Output the (x, y) coordinate of the center of the cell containing the given text.  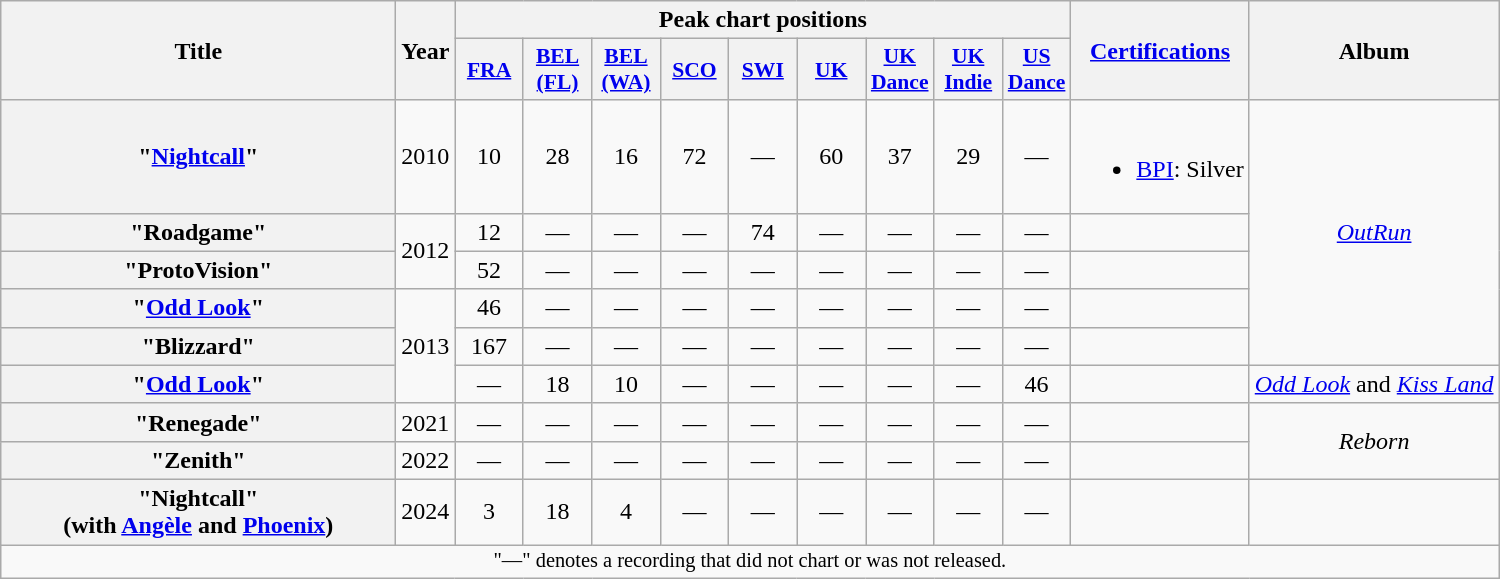
2022 (426, 460)
OutRun (1374, 232)
28 (557, 156)
UKDance (900, 70)
2024 (426, 512)
"Zenith" (198, 460)
BPI: Silver (1160, 156)
16 (626, 156)
UKIndie (968, 70)
29 (968, 156)
Reborn (1374, 441)
Album (1374, 50)
12 (489, 232)
Title (198, 50)
2010 (426, 156)
72 (694, 156)
"ProtoVision" (198, 270)
"Roadgame" (198, 232)
"Nightcall"(with Angèle and Phoenix) (198, 512)
3 (489, 512)
2012 (426, 251)
52 (489, 270)
"Blizzard" (198, 346)
Peak chart positions (763, 20)
Certifications (1160, 50)
Odd Look and Kiss Land (1374, 384)
Year (426, 50)
BEL(WA) (626, 70)
4 (626, 512)
37 (900, 156)
USDance (1036, 70)
SCO (694, 70)
UK (831, 70)
74 (763, 232)
FRA (489, 70)
"Nightcall" (198, 156)
2021 (426, 422)
167 (489, 346)
"—" denotes a recording that did not chart or was not released. (750, 561)
SWI (763, 70)
60 (831, 156)
2013 (426, 346)
"Renegade" (198, 422)
BEL(FL) (557, 70)
